Pinpoint the cell where the given text exists, returning its [X, Y] midpoint coordinate. 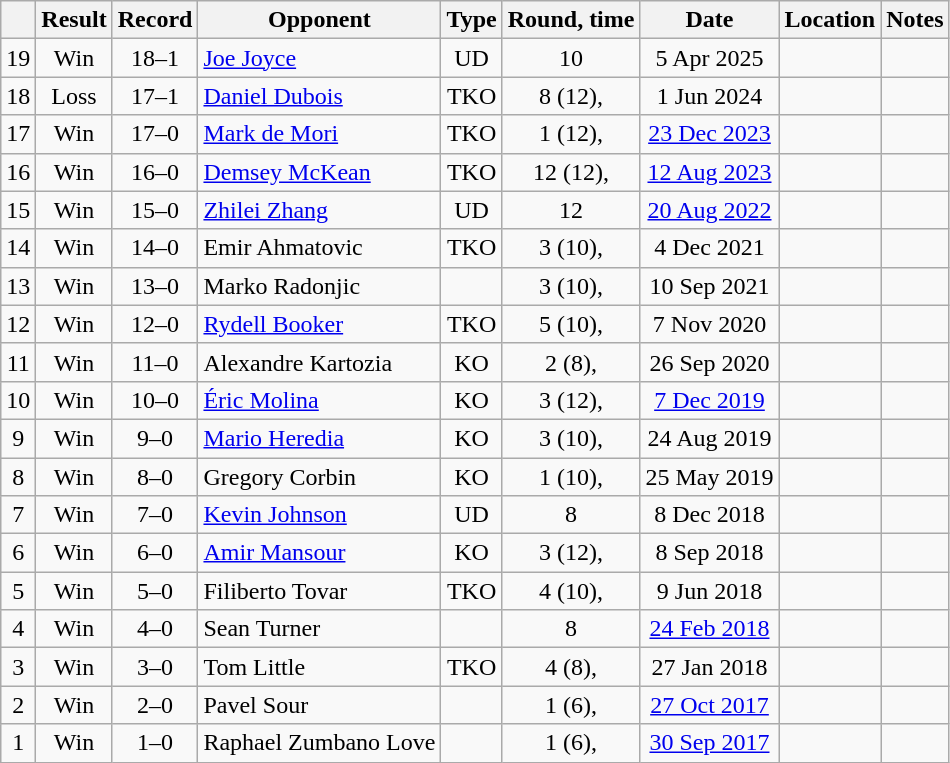
10 Sep 2021 [710, 286]
17–0 [155, 134]
3 [18, 667]
26 Sep 2020 [710, 362]
2–0 [155, 705]
12 Aug 2023 [710, 172]
16–0 [155, 172]
13–0 [155, 286]
Sean Turner [320, 629]
20 Aug 2022 [710, 210]
5–0 [155, 591]
Rydell Booker [320, 324]
4 [18, 629]
Alexandre Kartozia [320, 362]
13 [18, 286]
19 [18, 58]
5 Apr 2025 [710, 58]
8 Dec 2018 [710, 515]
4 (10), [571, 591]
14 [18, 248]
Round, time [571, 20]
9 Jun 2018 [710, 591]
12 (12), [571, 172]
Loss [74, 96]
15 [18, 210]
2 [18, 705]
Gregory Corbin [320, 477]
8–0 [155, 477]
18 [18, 96]
17–1 [155, 96]
9–0 [155, 438]
1 Jun 2024 [710, 96]
Mario Heredia [320, 438]
Filiberto Tovar [320, 591]
Raphael Zumbano Love [320, 743]
5 [18, 591]
12–0 [155, 324]
10–0 [155, 400]
Demsey McKean [320, 172]
7–0 [155, 515]
7 Dec 2019 [710, 400]
Record [155, 20]
4 (8), [571, 667]
11 [18, 362]
Result [74, 20]
Type [472, 20]
7 Nov 2020 [710, 324]
Mark de Mori [320, 134]
24 Aug 2019 [710, 438]
1 [18, 743]
18–1 [155, 58]
8 Sep 2018 [710, 553]
9 [18, 438]
6–0 [155, 553]
15–0 [155, 210]
3–0 [155, 667]
Notes [915, 20]
1–0 [155, 743]
4 Dec 2021 [710, 248]
30 Sep 2017 [710, 743]
Zhilei Zhang [320, 210]
Amir Mansour [320, 553]
1 (10), [571, 477]
25 May 2019 [710, 477]
7 [18, 515]
1 (12), [571, 134]
Marko Radonjic [320, 286]
27 Jan 2018 [710, 667]
14–0 [155, 248]
8 (12), [571, 96]
Tom Little [320, 667]
Pavel Sour [320, 705]
Joe Joyce [320, 58]
27 Oct 2017 [710, 705]
11–0 [155, 362]
Location [830, 20]
16 [18, 172]
4–0 [155, 629]
6 [18, 553]
17 [18, 134]
Kevin Johnson [320, 515]
Date [710, 20]
5 (10), [571, 324]
Emir Ahmatovic [320, 248]
2 (8), [571, 362]
Daniel Dubois [320, 96]
24 Feb 2018 [710, 629]
Opponent [320, 20]
Éric Molina [320, 400]
23 Dec 2023 [710, 134]
